From the cell containing the given text, extract its center point as [X, Y] coordinate. 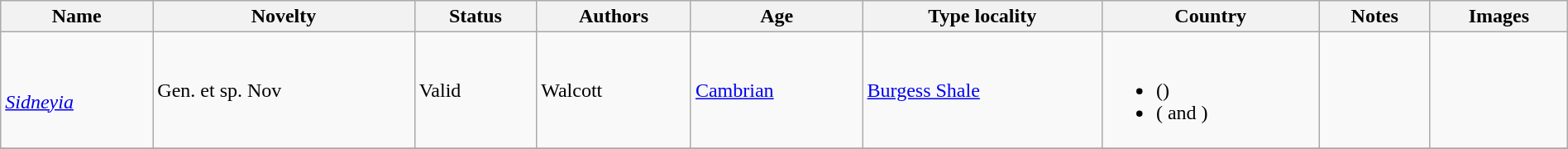
Novelty [284, 17]
Sidneyia [77, 90]
Status [476, 17]
Age [777, 17]
Authors [614, 17]
Valid [476, 90]
Burgess Shale [982, 90]
() ( and ) [1211, 90]
Country [1211, 17]
Name [77, 17]
Walcott [614, 90]
Images [1499, 17]
Cambrian [777, 90]
Type locality [982, 17]
Notes [1374, 17]
Gen. et sp. Nov [284, 90]
